Determine the [x, y] coordinate at the center of the cell enclosing the given text.  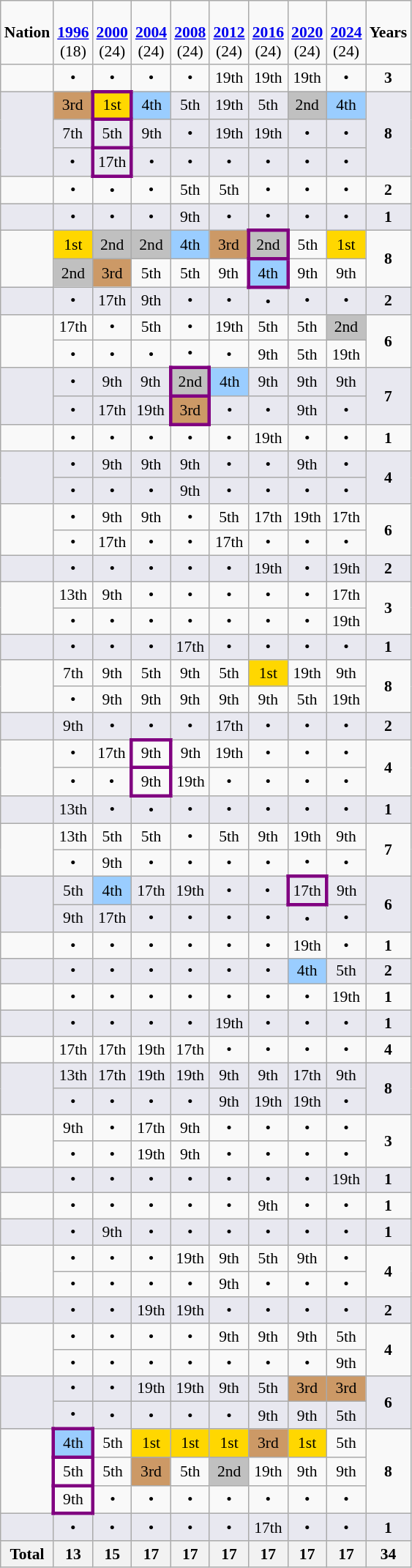
15 [113, 1554]
34 [389, 1554]
1996(18) [73, 32]
Nation [27, 32]
Total [27, 1554]
2008(24) [190, 32]
2012(24) [228, 32]
2000(24) [113, 32]
2020(24) [307, 32]
Years [389, 32]
2004(24) [151, 32]
13 [73, 1554]
2016(24) [268, 32]
2024(24) [345, 32]
